Return [X, Y] of the center of cell containing provided text 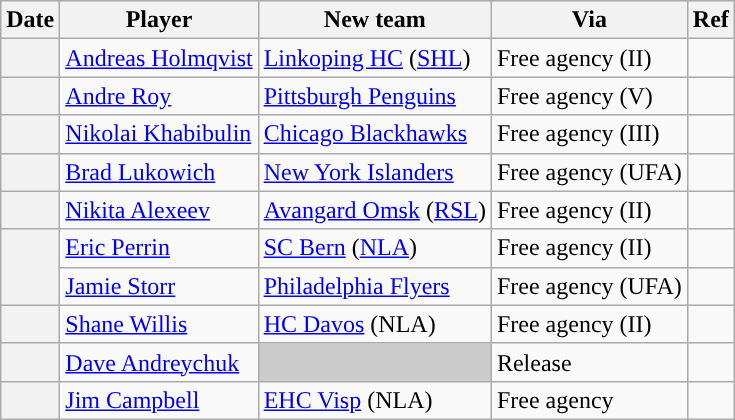
Chicago Blackhawks [374, 134]
Pittsburgh Penguins [374, 96]
Free agency (III) [589, 134]
Jamie Storr [159, 286]
Philadelphia Flyers [374, 286]
Nikita Alexeev [159, 210]
Release [589, 362]
Brad Lukowich [159, 172]
Player [159, 20]
Date [30, 20]
Free agency [589, 400]
Free agency (V) [589, 96]
Ref [710, 20]
Linkoping HC (SHL) [374, 58]
HC Davos (NLA) [374, 324]
Avangard Omsk (RSL) [374, 210]
Eric Perrin [159, 248]
EHC Visp (NLA) [374, 400]
New York Islanders [374, 172]
Dave Andreychuk [159, 362]
Jim Campbell [159, 400]
Via [589, 20]
Andre Roy [159, 96]
Andreas Holmqvist [159, 58]
SC Bern (NLA) [374, 248]
Nikolai Khabibulin [159, 134]
Shane Willis [159, 324]
New team [374, 20]
